Return the [x, y] coordinate for the center point of the cell that contains the specified text.  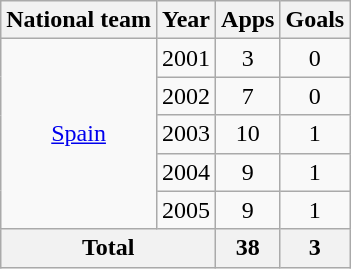
2005 [186, 210]
Goals [315, 20]
38 [248, 248]
Spain [79, 134]
7 [248, 96]
2003 [186, 134]
Apps [248, 20]
Total [108, 248]
National team [79, 20]
2004 [186, 172]
2002 [186, 96]
10 [248, 134]
2001 [186, 58]
Year [186, 20]
